Scan for the cell matching the given text and deliver its (x, y) coordinate at center. 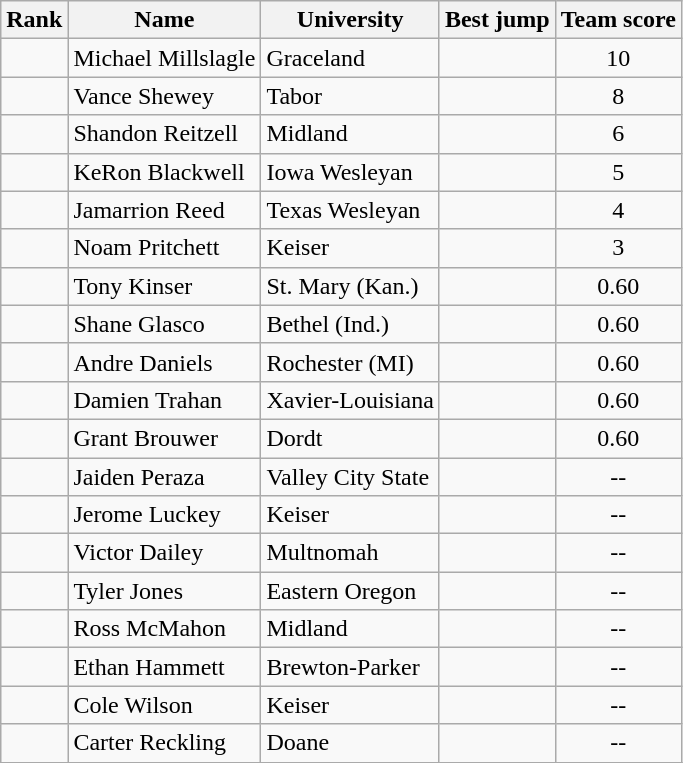
Noam Pritchett (164, 248)
Texas Wesleyan (350, 210)
Xavier-Louisiana (350, 400)
Iowa Wesleyan (350, 172)
Cole Wilson (164, 705)
Jaiden Peraza (164, 477)
Vance Shewey (164, 96)
University (350, 20)
Jamarrion Reed (164, 210)
3 (618, 248)
Best jump (497, 20)
Tony Kinser (164, 286)
Ethan Hammett (164, 667)
Ross McMahon (164, 629)
10 (618, 58)
Carter Reckling (164, 743)
St. Mary (Kan.) (350, 286)
Andre Daniels (164, 362)
Dordt (350, 438)
Victor Dailey (164, 553)
Team score (618, 20)
Brewton-Parker (350, 667)
Shandon Reitzell (164, 134)
Valley City State (350, 477)
Rank (34, 20)
Multnomah (350, 553)
Michael Millslagle (164, 58)
Tyler Jones (164, 591)
Name (164, 20)
Shane Glasco (164, 324)
Eastern Oregon (350, 591)
Jerome Luckey (164, 515)
Graceland (350, 58)
6 (618, 134)
8 (618, 96)
4 (618, 210)
Grant Brouwer (164, 438)
Damien Trahan (164, 400)
Bethel (Ind.) (350, 324)
5 (618, 172)
Doane (350, 743)
Tabor (350, 96)
KeRon Blackwell (164, 172)
Rochester (MI) (350, 362)
